Determine the (X, Y) coordinate at the center of the cell enclosing the given text.  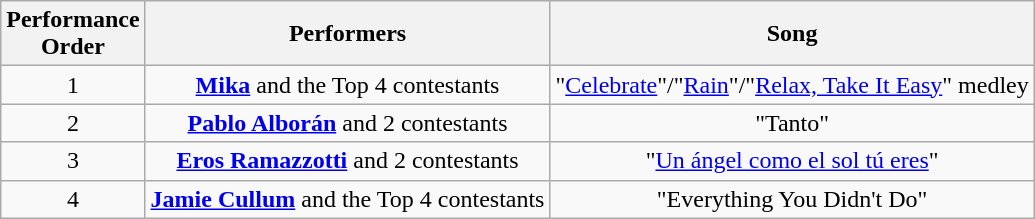
Mika and the Top 4 contestants (348, 85)
Performers (348, 34)
4 (73, 199)
"Tanto" (792, 123)
"Un ángel como el sol tú eres" (792, 161)
1 (73, 85)
Performance Order (73, 34)
Pablo Alborán and 2 contestants (348, 123)
"Everything You Didn't Do" (792, 199)
Song (792, 34)
Jamie Cullum and the Top 4 contestants (348, 199)
Eros Ramazzotti and 2 contestants (348, 161)
3 (73, 161)
2 (73, 123)
"Celebrate"/"Rain"/"Relax, Take It Easy" medley (792, 85)
